Pinpoint the cell where the given text exists, returning its (x, y) midpoint coordinate. 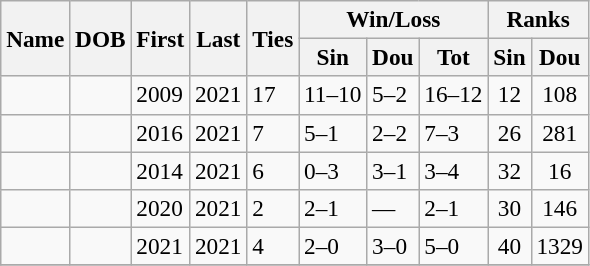
12 (510, 95)
40 (510, 246)
Win/Loss (394, 19)
30 (510, 208)
1329 (560, 246)
3–4 (454, 170)
2–0 (333, 246)
146 (560, 208)
2 (273, 208)
17 (273, 95)
Ranks (538, 19)
5–1 (333, 133)
Tot (454, 57)
2–2 (393, 133)
16 (560, 170)
16–12 (454, 95)
2016 (160, 133)
26 (510, 133)
0–3 (333, 170)
5–2 (393, 95)
7–3 (454, 133)
6 (273, 170)
2009 (160, 95)
108 (560, 95)
— (393, 208)
DOB (100, 38)
2014 (160, 170)
3–1 (393, 170)
3–0 (393, 246)
Ties (273, 38)
4 (273, 246)
32 (510, 170)
5–0 (454, 246)
Last (218, 38)
Name (36, 38)
7 (273, 133)
281 (560, 133)
2020 (160, 208)
First (160, 38)
11–10 (333, 95)
